Output the [x, y] coordinate of the center of the cell containing the given text.  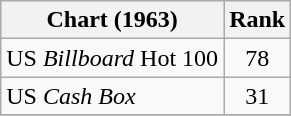
31 [258, 96]
78 [258, 58]
Rank [258, 20]
US Cash Box [112, 96]
US Billboard Hot 100 [112, 58]
Chart (1963) [112, 20]
